Provide the [x, y] coordinate of the cell's center where the given text is located.  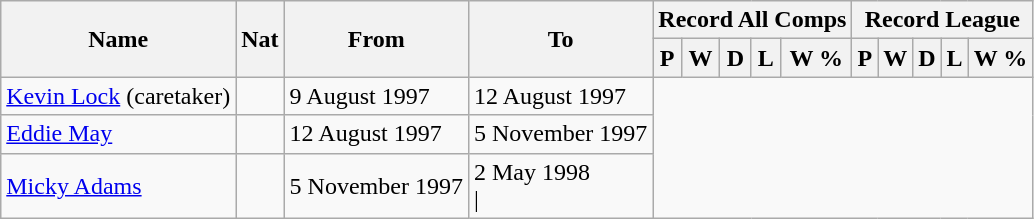
From [376, 39]
Nat [260, 39]
Record League [942, 20]
9 August 1997 [376, 96]
Kevin Lock (caretaker) [118, 96]
To [560, 39]
2 May 1998| [560, 186]
Record All Comps [752, 20]
Eddie May [118, 134]
Name [118, 39]
Micky Adams [118, 186]
